Identify which cell holds the provided text, then report its (x, y) central coordinate. 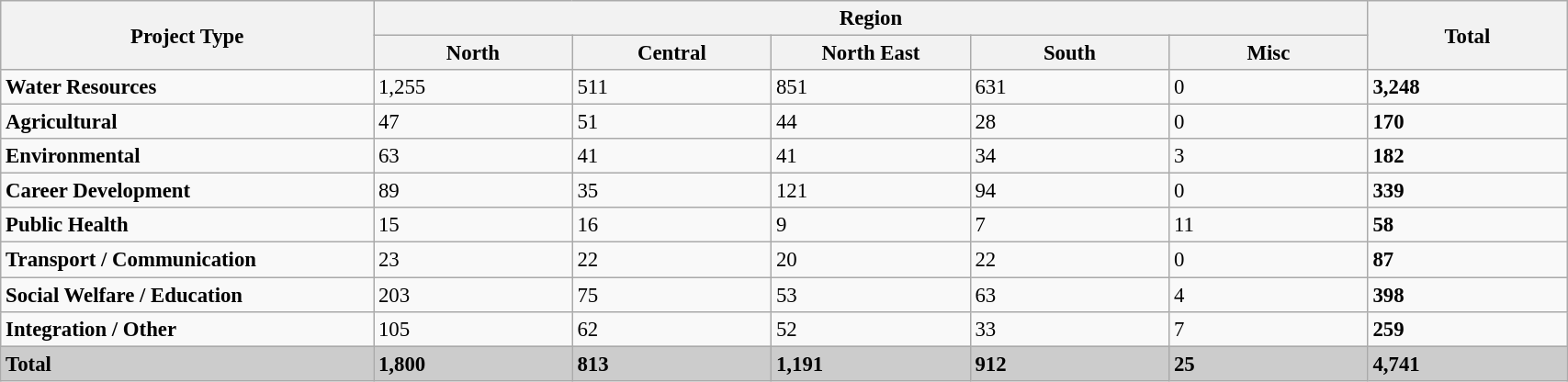
339 (1468, 191)
4 (1269, 295)
170 (1468, 122)
44 (871, 122)
53 (871, 295)
62 (671, 329)
20 (871, 260)
47 (473, 122)
1,255 (473, 87)
1,800 (473, 364)
9 (871, 225)
South (1069, 53)
28 (1069, 122)
11 (1269, 225)
Social Welfare / Education (187, 295)
North East (871, 53)
Project Type (187, 35)
Integration / Other (187, 329)
87 (1468, 260)
35 (671, 191)
203 (473, 295)
398 (1468, 295)
Agricultural (187, 122)
3,248 (1468, 87)
North (473, 53)
105 (473, 329)
89 (473, 191)
1,191 (871, 364)
Environmental (187, 156)
121 (871, 191)
23 (473, 260)
Region (871, 18)
851 (871, 87)
Water Resources (187, 87)
58 (1468, 225)
33 (1069, 329)
511 (671, 87)
25 (1269, 364)
15 (473, 225)
182 (1468, 156)
75 (671, 295)
Misc (1269, 53)
16 (671, 225)
51 (671, 122)
631 (1069, 87)
52 (871, 329)
4,741 (1468, 364)
Central (671, 53)
259 (1468, 329)
813 (671, 364)
3 (1269, 156)
Public Health (187, 225)
Career Development (187, 191)
94 (1069, 191)
912 (1069, 364)
Transport / Communication (187, 260)
34 (1069, 156)
